Determine the [X, Y] coordinate at the center of the cell enclosing the given text.  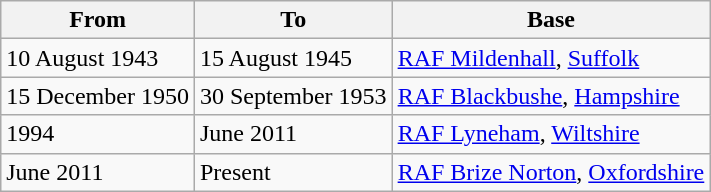
1994 [98, 134]
RAF Brize Norton, Oxfordshire [551, 172]
15 August 1945 [293, 58]
10 August 1943 [98, 58]
Present [293, 172]
To [293, 20]
Base [551, 20]
30 September 1953 [293, 96]
RAF Blackbushe, Hampshire [551, 96]
RAF Mildenhall, Suffolk [551, 58]
RAF Lyneham, Wiltshire [551, 134]
15 December 1950 [98, 96]
From [98, 20]
